Return [x, y] of the center of cell containing provided text 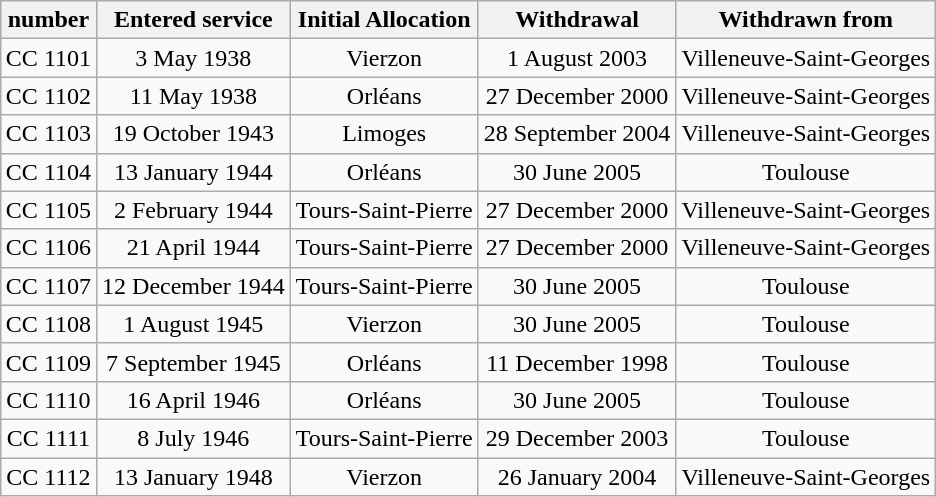
Withdrawal [577, 20]
8 July 1946 [194, 438]
Withdrawn from [806, 20]
Limoges [384, 134]
11 May 1938 [194, 96]
13 January 1944 [194, 172]
28 September 2004 [577, 134]
CC 1110 [48, 400]
19 October 1943 [194, 134]
CC 1105 [48, 210]
CC 1107 [48, 286]
CC 1111 [48, 438]
CC 1102 [48, 96]
7 September 1945 [194, 362]
CC 1101 [48, 58]
21 April 1944 [194, 248]
12 December 1944 [194, 286]
CC 1108 [48, 324]
11 December 1998 [577, 362]
16 April 1946 [194, 400]
Entered service [194, 20]
CC 1103 [48, 134]
29 December 2003 [577, 438]
number [48, 20]
2 February 1944 [194, 210]
3 May 1938 [194, 58]
CC 1104 [48, 172]
1 August 1945 [194, 324]
1 August 2003 [577, 58]
CC 1109 [48, 362]
Initial Allocation [384, 20]
13 January 1948 [194, 477]
CC 1106 [48, 248]
26 January 2004 [577, 477]
CC 1112 [48, 477]
